From the cell containing the given text, extract its center point as [X, Y] coordinate. 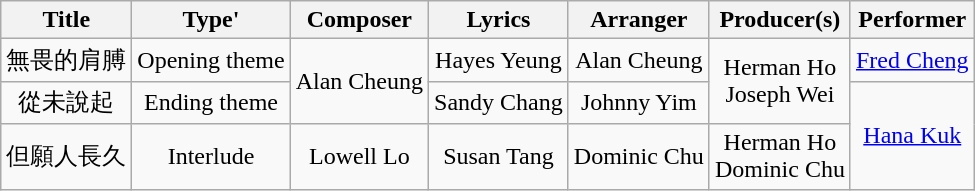
Interlude [211, 156]
Dominic Chu [638, 156]
Ending theme [211, 102]
Type' [211, 20]
Sandy Chang [499, 102]
Performer [912, 20]
Lowell Lo [359, 156]
Composer [359, 20]
Lyrics [499, 20]
Hana Kuk [912, 135]
Fred Cheng [912, 60]
Susan Tang [499, 156]
Producer(s) [780, 20]
但願人長久 [66, 156]
Hayes Yeung [499, 60]
Opening theme [211, 60]
Herman Ho Joseph Wei [780, 82]
從未說起 [66, 102]
Arranger [638, 20]
Johnny Yim [638, 102]
無畏的肩膊 [66, 60]
Herman Ho Dominic Chu [780, 156]
Title [66, 20]
